Return the [x, y] coordinate for the center point of the cell that contains the specified text.  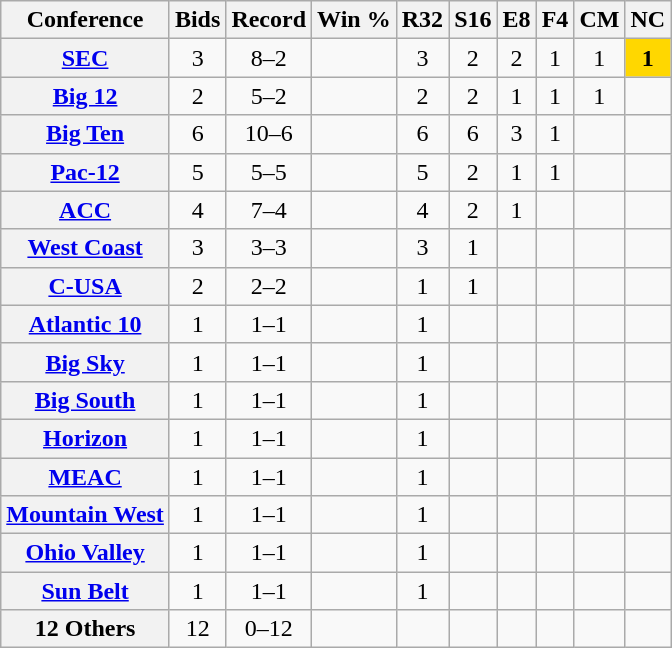
Sun Belt [86, 591]
ACC [86, 210]
7–4 [269, 210]
C-USA [86, 286]
3–3 [269, 248]
10–6 [269, 134]
2–2 [269, 286]
Ohio Valley [86, 553]
Pac-12 [86, 172]
0–12 [269, 629]
NC [648, 20]
F4 [555, 20]
CM [600, 20]
8–2 [269, 58]
Mountain West [86, 515]
West Coast [86, 248]
Bids [197, 20]
5–5 [269, 172]
S16 [473, 20]
Big Sky [86, 362]
R32 [422, 20]
Win % [354, 20]
5–2 [269, 96]
E8 [516, 20]
Big 12 [86, 96]
Big Ten [86, 134]
12 [197, 629]
SEC [86, 58]
Record [269, 20]
Big South [86, 400]
Atlantic 10 [86, 324]
12 Others [86, 629]
MEAC [86, 477]
Horizon [86, 438]
Conference [86, 20]
